Pinpoint the cell where the given text exists, returning its [X, Y] midpoint coordinate. 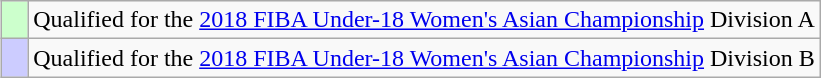
Qualified for the 2018 FIBA Under-18 Women's Asian Championship Division B [424, 58]
Qualified for the 2018 FIBA Under-18 Women's Asian Championship Division A [424, 20]
